For the text-containing cell, return its midpoint in (X, Y) coordinate format. 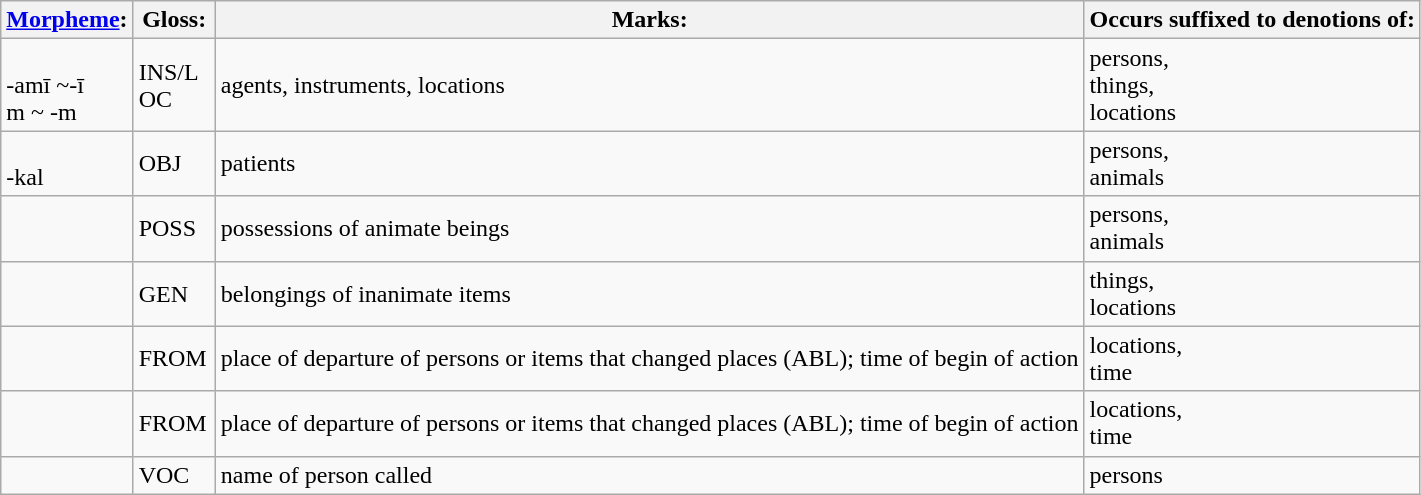
agents, instruments, locations (650, 85)
patients (650, 164)
Marks: (650, 20)
persons (1252, 475)
-amī ~-īm ~ -m (67, 85)
INS/L OC (174, 85)
things,locations (1252, 294)
name of person called (650, 475)
VOC (174, 475)
Gloss: (174, 20)
Morpheme: (67, 20)
GEN (174, 294)
possessions of animate beings (650, 228)
OBJ (174, 164)
-kal (67, 164)
Occurs suffixed to denotions of: (1252, 20)
belongings of inanimate items (650, 294)
POSS (174, 228)
persons,things,locations (1252, 85)
